Detect which cell encompasses the target text, then output its [x, y] center coordinate. 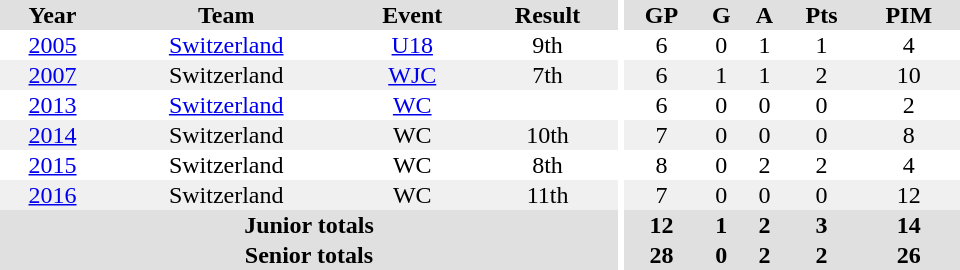
PIM [909, 15]
2013 [52, 105]
Junior totals [309, 225]
7th [548, 75]
2014 [52, 135]
Pts [821, 15]
G [722, 15]
A [765, 15]
Senior totals [309, 255]
2016 [52, 195]
Result [548, 15]
10 [909, 75]
28 [662, 255]
3 [821, 225]
2007 [52, 75]
GP [662, 15]
11th [548, 195]
WJC [412, 75]
2005 [52, 45]
Team [226, 15]
U18 [412, 45]
Year [52, 15]
9th [548, 45]
Event [412, 15]
14 [909, 225]
8th [548, 165]
10th [548, 135]
26 [909, 255]
2015 [52, 165]
